Return (x, y) of the center of cell containing provided text 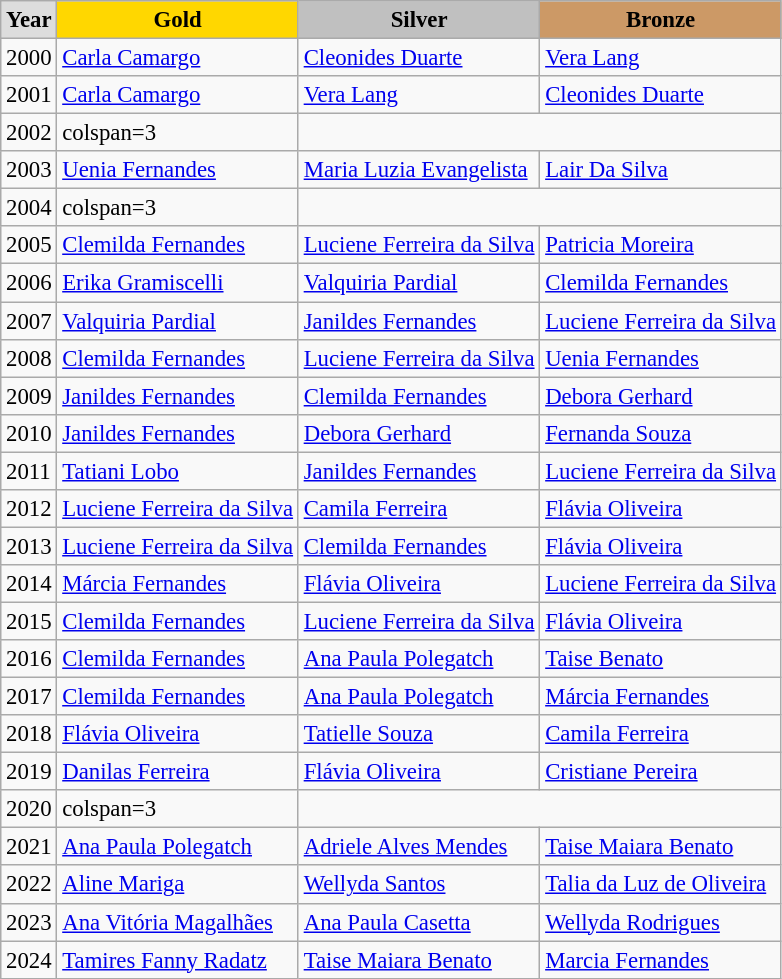
2021 (29, 847)
Ana Paula Casetta (418, 922)
Danilas Ferreira (178, 772)
Cristiane Pereira (660, 772)
2006 (29, 283)
Silver (418, 20)
Tatielle Souza (418, 734)
2009 (29, 396)
Talia da Luz de Oliveira (660, 885)
2011 (29, 471)
Bronze (660, 20)
Wellyda Santos (418, 885)
Patricia Moreira (660, 245)
Wellyda Rodrigues (660, 922)
Gold (178, 20)
2003 (29, 170)
2017 (29, 697)
Marcia Fernandes (660, 960)
2019 (29, 772)
2022 (29, 885)
Erika Gramiscelli (178, 283)
2001 (29, 95)
2002 (29, 133)
2024 (29, 960)
2020 (29, 809)
2012 (29, 509)
Aline Mariga (178, 885)
2016 (29, 659)
Fernanda Souza (660, 433)
Ana Vitória Magalhães (178, 922)
2005 (29, 245)
2013 (29, 546)
2018 (29, 734)
2014 (29, 584)
2000 (29, 58)
Year (29, 20)
2007 (29, 321)
Maria Luzia Evangelista (418, 170)
Tatiani Lobo (178, 471)
Lair Da Silva (660, 170)
2004 (29, 208)
2015 (29, 621)
2023 (29, 922)
Adriele Alves Mendes (418, 847)
Tamires Fanny Radatz (178, 960)
2008 (29, 358)
2010 (29, 433)
Taise Benato (660, 659)
